Return the [X, Y] coordinate for the center point of the cell that contains the specified text.  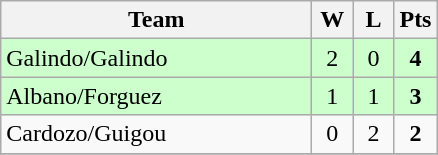
3 [416, 96]
Galindo/Galindo [156, 58]
W [332, 20]
L [374, 20]
Cardozo/Guigou [156, 134]
Team [156, 20]
Pts [416, 20]
Albano/Forguez [156, 96]
4 [416, 58]
